Detect which cell encompasses the target text, then output its [x, y] center coordinate. 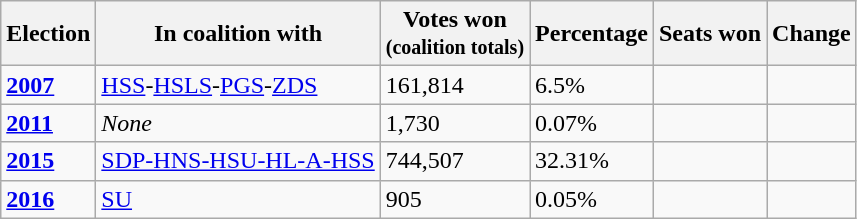
None [238, 123]
2015 [48, 161]
2016 [48, 199]
2007 [48, 85]
2011 [48, 123]
Percentage [592, 34]
SU [238, 199]
Seats won [710, 34]
1,730 [454, 123]
161,814 [454, 85]
0.05% [592, 199]
0.07% [592, 123]
Election [48, 34]
HSS-HSLS-PGS-ZDS [238, 85]
905 [454, 199]
32.31% [592, 161]
SDP-HNS-HSU-HL-A-HSS [238, 161]
6.5% [592, 85]
744,507 [454, 161]
In coalition with [238, 34]
Change [812, 34]
Votes won(coalition totals) [454, 34]
